Detect which cell encompasses the target text, then output its (X, Y) center coordinate. 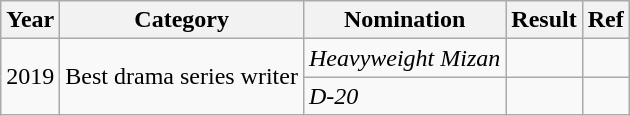
Result (544, 20)
Year (30, 20)
D-20 (404, 96)
Category (182, 20)
Best drama series writer (182, 77)
Nomination (404, 20)
Ref (606, 20)
2019 (30, 77)
Heavyweight Mizan (404, 58)
